Identify which cell holds the provided text, then report its (x, y) central coordinate. 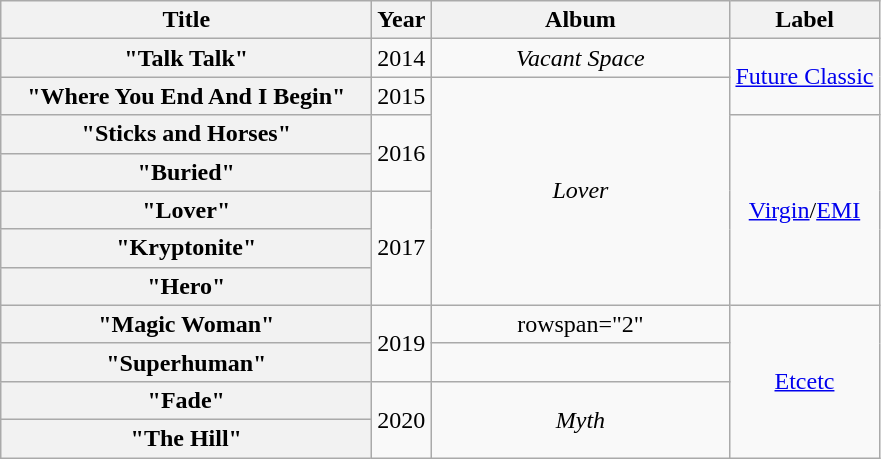
"Lover" (186, 210)
"Sticks and Horses" (186, 134)
"Talk Talk" (186, 58)
"Superhuman" (186, 362)
"Kryptonite" (186, 248)
Virgin/EMI (804, 210)
Year (402, 20)
Myth (580, 419)
Label (804, 20)
"Buried" (186, 172)
Album (580, 20)
"Hero" (186, 286)
2016 (402, 153)
Lover (580, 191)
Vacant Space (580, 58)
Future Classic (804, 77)
2020 (402, 419)
"Magic Woman" (186, 324)
"Fade" (186, 400)
Title (186, 20)
2019 (402, 343)
2015 (402, 96)
2014 (402, 58)
2017 (402, 248)
"Where You End And I Begin" (186, 96)
"The Hill" (186, 438)
rowspan="2" (580, 324)
Etcetc (804, 381)
